For the text-containing cell, return its midpoint in (X, Y) coordinate format. 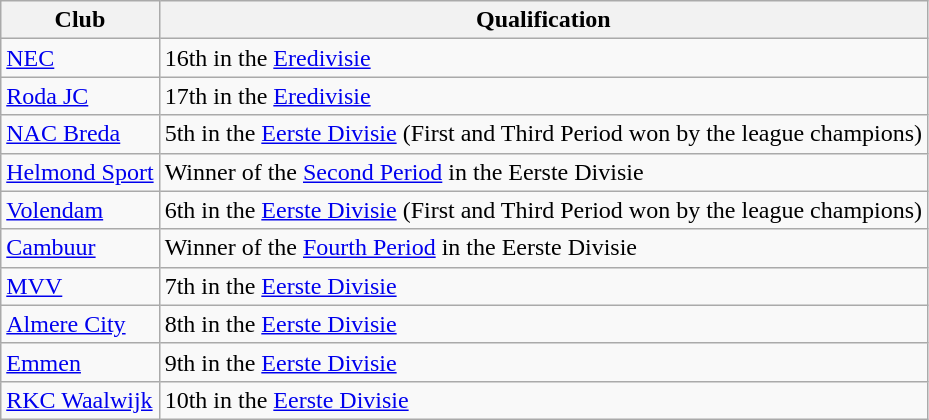
7th in the Eerste Divisie (543, 286)
9th in the Eerste Divisie (543, 362)
8th in the Eerste Divisie (543, 324)
Cambuur (80, 248)
NEC (80, 58)
MVV (80, 286)
Volendam (80, 210)
Helmond Sport (80, 172)
10th in the Eerste Divisie (543, 400)
NAC Breda (80, 134)
6th in the Eerste Divisie (First and Third Period won by the league champions) (543, 210)
Roda JC (80, 96)
Qualification (543, 20)
17th in the Eredivisie (543, 96)
5th in the Eerste Divisie (First and Third Period won by the league champions) (543, 134)
Club (80, 20)
Winner of the Second Period in the Eerste Divisie (543, 172)
Winner of the Fourth Period in the Eerste Divisie (543, 248)
RKC Waalwijk (80, 400)
16th in the Eredivisie (543, 58)
Almere City (80, 324)
Emmen (80, 362)
